From the cell containing the given text, extract its center point as [X, Y] coordinate. 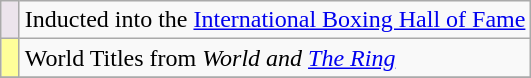
World Titles from World and The Ring [275, 58]
Inducted into the International Boxing Hall of Fame [275, 20]
